Output the [x, y] coordinate of the center of the cell containing the given text.  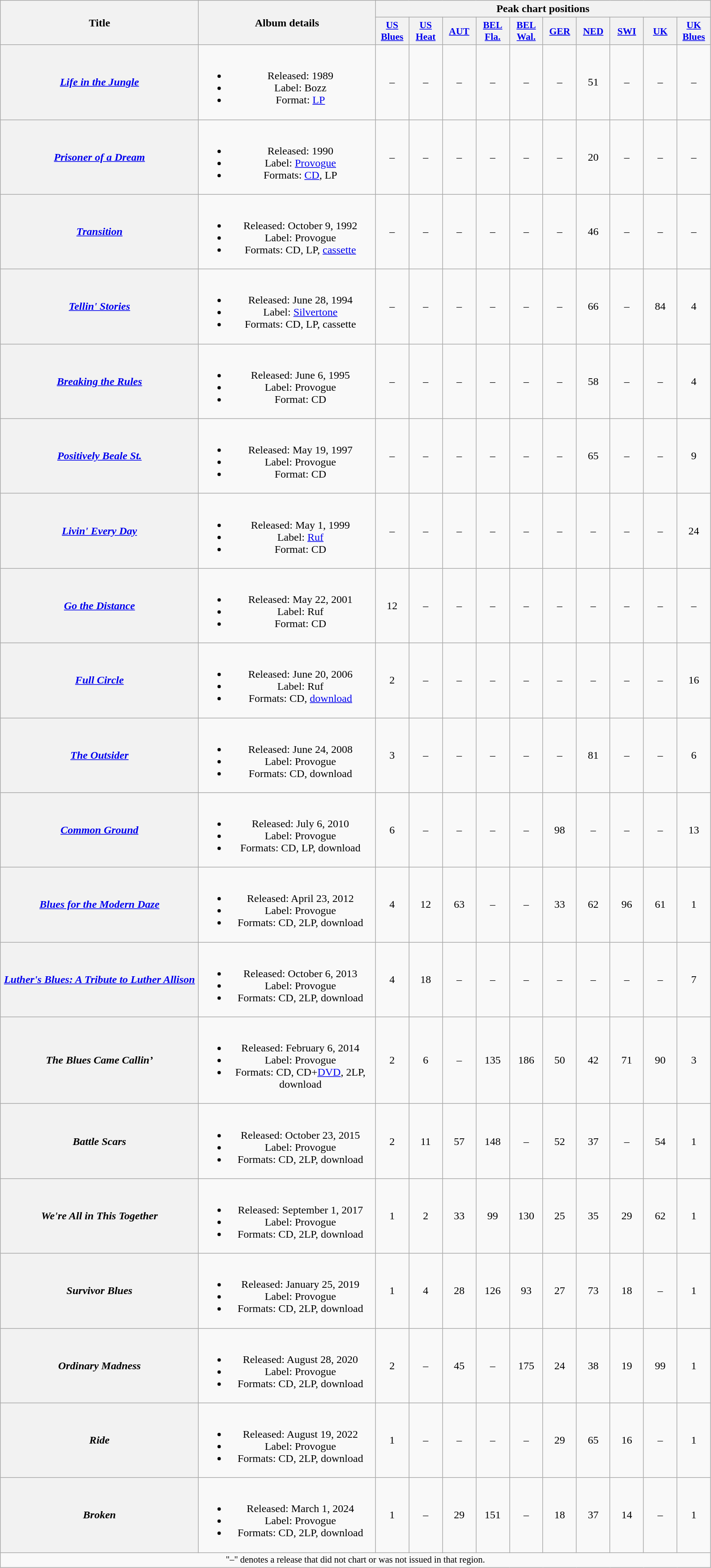
52 [559, 1141]
126 [493, 1291]
50 [559, 1060]
35 [593, 1216]
58 [593, 381]
9 [694, 456]
Released: October 9, 1992Label: ProvogueFormats: CD, LP, cassette [287, 232]
Released: 1990Label: ProvogueFormats: CD, LP [287, 157]
NED [593, 31]
USHeat [426, 31]
71 [626, 1060]
Released: May 22, 2001Label: RufFormat: CD [287, 605]
Livin' Every Day [99, 531]
Released: August 28, 2020Label: ProvogueFormats: CD, 2LP, download [287, 1365]
98 [559, 830]
USBlues [392, 31]
175 [526, 1365]
Album details [287, 22]
Released: April 23, 2012Label: ProvogueFormats: CD, 2LP, download [287, 905]
186 [526, 1060]
Battle Scars [99, 1141]
Transition [99, 232]
Ride [99, 1440]
42 [593, 1060]
90 [660, 1060]
Released: June 6, 1995Label: ProvogueFormat: CD [287, 381]
28 [459, 1291]
19 [626, 1365]
Released: March 1, 2024Label: ProvogueFormats: CD, 2LP, download [287, 1515]
38 [593, 1365]
Released: June 24, 2008Label: ProvogueFormats: CD, download [287, 756]
Released: July 6, 2010Label: ProvogueFormats: CD, LP, download [287, 830]
UKBlues [694, 31]
84 [660, 306]
148 [493, 1141]
151 [493, 1515]
Released: October 23, 2015Label: ProvogueFormats: CD, 2LP, download [287, 1141]
73 [593, 1291]
Released: June 28, 1994Label: SilvertoneFormats: CD, LP, cassette [287, 306]
Released: October 6, 2013Label: ProvogueFormats: CD, 2LP, download [287, 979]
20 [593, 157]
93 [526, 1291]
25 [559, 1216]
46 [593, 232]
Common Ground [99, 830]
Go the Distance [99, 605]
Released: January 25, 2019Label: ProvogueFormats: CD, 2LP, download [287, 1291]
Full Circle [99, 680]
UK [660, 31]
Broken [99, 1515]
54 [660, 1141]
Released: May 19, 1997Label: ProvogueFormat: CD [287, 456]
Prisoner of a Dream [99, 157]
Luther's Blues: A Tribute to Luther Allison [99, 979]
"–" denotes a release that did not chart or was not issued in that region. [355, 1560]
96 [626, 905]
81 [593, 756]
45 [459, 1365]
BELFla. [493, 31]
We're All in This Together [99, 1216]
7 [694, 979]
11 [426, 1141]
66 [593, 306]
Survivor Blues [99, 1291]
Peak chart positions [543, 9]
13 [694, 830]
Released: June 20, 2006Label: RufFormats: CD, download [287, 680]
Blues for the Modern Daze [99, 905]
Breaking the Rules [99, 381]
SWI [626, 31]
GER [559, 31]
63 [459, 905]
51 [593, 82]
AUT [459, 31]
Released: September 1, 2017Label: ProvogueFormats: CD, 2LP, download [287, 1216]
Released: February 6, 2014Label: ProvogueFormats: CD, CD+DVD, 2LP, download [287, 1060]
The Blues Came Callin’ [99, 1060]
Ordinary Madness [99, 1365]
Title [99, 22]
130 [526, 1216]
57 [459, 1141]
27 [559, 1291]
The Outsider [99, 756]
Released: May 1, 1999Label: RufFormat: CD [287, 531]
61 [660, 905]
14 [626, 1515]
BELWal. [526, 31]
Positively Beale St. [99, 456]
135 [493, 1060]
Released: 1989Label: BozzFormat: LP [287, 82]
Released: August 19, 2022Label: ProvogueFormats: CD, 2LP, download [287, 1440]
Tellin' Stories [99, 306]
Life in the Jungle [99, 82]
